Extract the (X, Y) coordinate from the center of the cell holding the provided text.  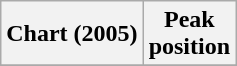
Chart (2005) (72, 34)
Peakposition (189, 34)
